Find where the given text appears and provide that cell's center as (X, Y) coordinate. 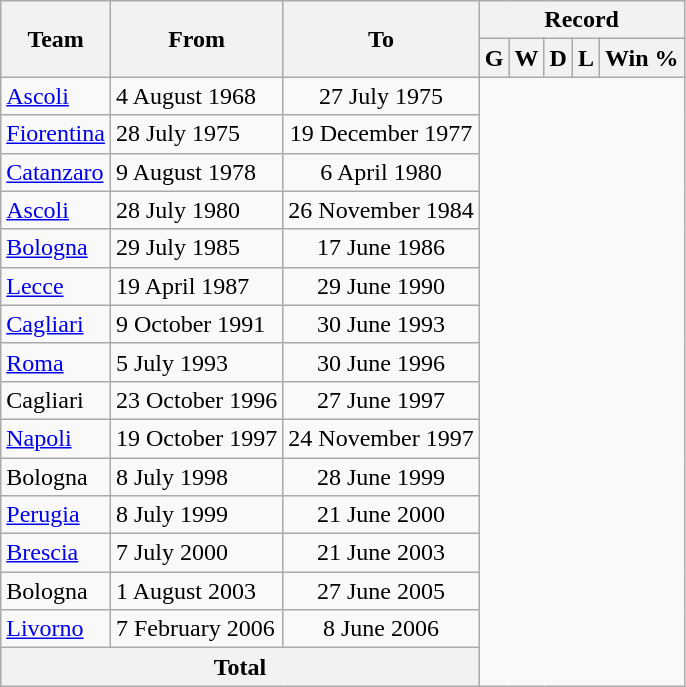
Fiorentina (56, 134)
19 April 1987 (196, 286)
19 December 1977 (381, 134)
8 July 1998 (196, 477)
W (526, 58)
6 April 1980 (381, 172)
30 June 1996 (381, 362)
8 June 2006 (381, 629)
26 November 1984 (381, 210)
19 October 1997 (196, 438)
28 July 1975 (196, 134)
28 June 1999 (381, 477)
Total (240, 667)
27 June 2005 (381, 591)
27 July 1975 (381, 96)
21 June 2003 (381, 553)
9 October 1991 (196, 324)
Brescia (56, 553)
Team (56, 39)
D (558, 58)
Record (582, 20)
Perugia (56, 515)
23 October 1996 (196, 400)
30 June 1993 (381, 324)
24 November 1997 (381, 438)
29 June 1990 (381, 286)
L (586, 58)
From (196, 39)
Catanzaro (56, 172)
Napoli (56, 438)
5 July 1993 (196, 362)
21 June 2000 (381, 515)
4 August 1968 (196, 96)
1 August 2003 (196, 591)
Lecce (56, 286)
9 August 1978 (196, 172)
Win % (642, 58)
7 July 2000 (196, 553)
29 July 1985 (196, 248)
Livorno (56, 629)
8 July 1999 (196, 515)
To (381, 39)
Roma (56, 362)
17 June 1986 (381, 248)
G (494, 58)
28 July 1980 (196, 210)
7 February 2006 (196, 629)
27 June 1997 (381, 400)
